Detect which cell encompasses the target text, then output its (x, y) center coordinate. 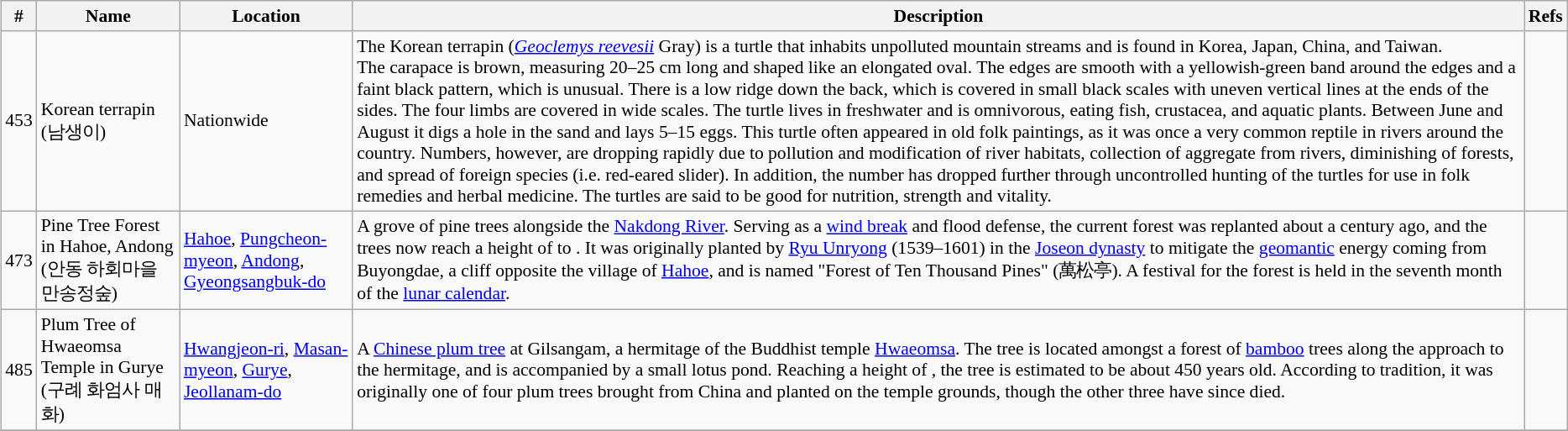
Description (938, 16)
453 (18, 121)
473 (18, 260)
Hahoe, Pungcheon-myeon, Andong, Gyeongsangbuk-do (266, 260)
Name (108, 16)
Hwangjeon-ri, Masan-myeon, Gurye, Jeollanam-do (266, 371)
Nationwide (266, 121)
485 (18, 371)
# (18, 16)
Refs (1546, 16)
Korean terrapin (남생이) (108, 121)
Plum Tree of Hwaeomsa Temple in Gurye (구례 화엄사 매화) (108, 371)
Location (266, 16)
Pine Tree Forest in Hahoe, Andong (안동 하회마을 만송정숲) (108, 260)
